Determine the (X, Y) coordinate at the center of the cell enclosing the given text.  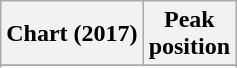
Peakposition (189, 34)
Chart (2017) (72, 34)
